Return [x, y] of the center of cell containing provided text 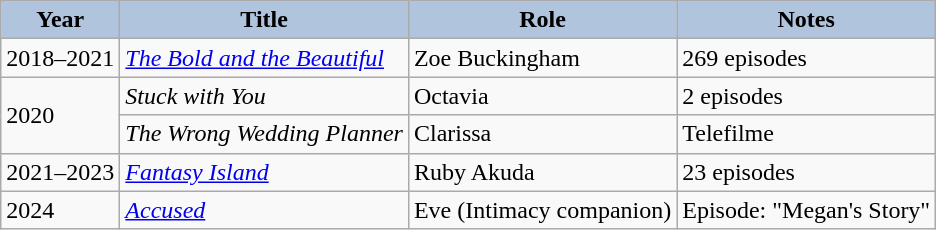
Role [542, 20]
Fantasy Island [264, 172]
2021–2023 [60, 172]
Zoe Buckingham [542, 58]
The Bold and the Beautiful [264, 58]
The Wrong Wedding Planner [264, 134]
269 episodes [806, 58]
Eve (Intimacy companion) [542, 210]
23 episodes [806, 172]
2018–2021 [60, 58]
Octavia [542, 96]
Telefilme [806, 134]
Accused [264, 210]
Title [264, 20]
Episode: "Megan's Story" [806, 210]
2024 [60, 210]
2 episodes [806, 96]
Year [60, 20]
Clarissa [542, 134]
Notes [806, 20]
Stuck with You [264, 96]
Ruby Akuda [542, 172]
2020 [60, 115]
